Search for the cell housing the specified text and yield its [x, y] center coordinate. 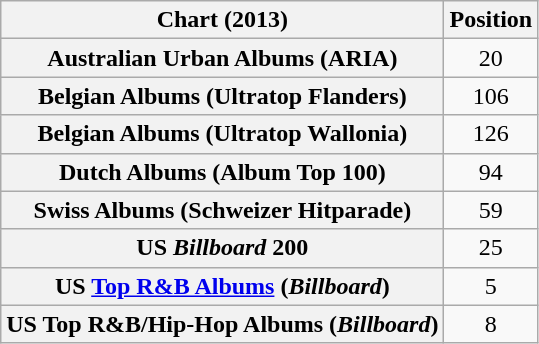
US Top R&B Albums (Billboard) [222, 286]
59 [491, 210]
US Top R&B/Hip-Hop Albums (Billboard) [222, 324]
5 [491, 286]
Chart (2013) [222, 20]
126 [491, 134]
94 [491, 172]
Australian Urban Albums (ARIA) [222, 58]
Swiss Albums (Schweizer Hitparade) [222, 210]
20 [491, 58]
Position [491, 20]
106 [491, 96]
25 [491, 248]
Belgian Albums (Ultratop Flanders) [222, 96]
8 [491, 324]
US Billboard 200 [222, 248]
Belgian Albums (Ultratop Wallonia) [222, 134]
Dutch Albums (Album Top 100) [222, 172]
